For the text-containing cell, return its midpoint in (X, Y) coordinate format. 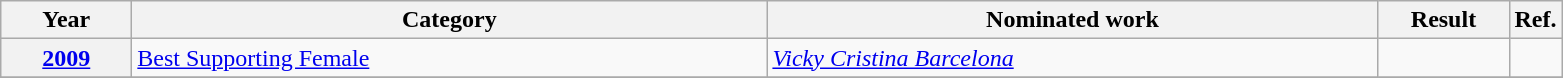
Best Supporting Female (450, 58)
Vicky Cristina Barcelona (1072, 58)
Result (1444, 20)
Category (450, 20)
Year (66, 20)
Ref. (1536, 20)
Nominated work (1072, 20)
2009 (66, 58)
